Output the [X, Y] coordinate of the center of the cell containing the given text.  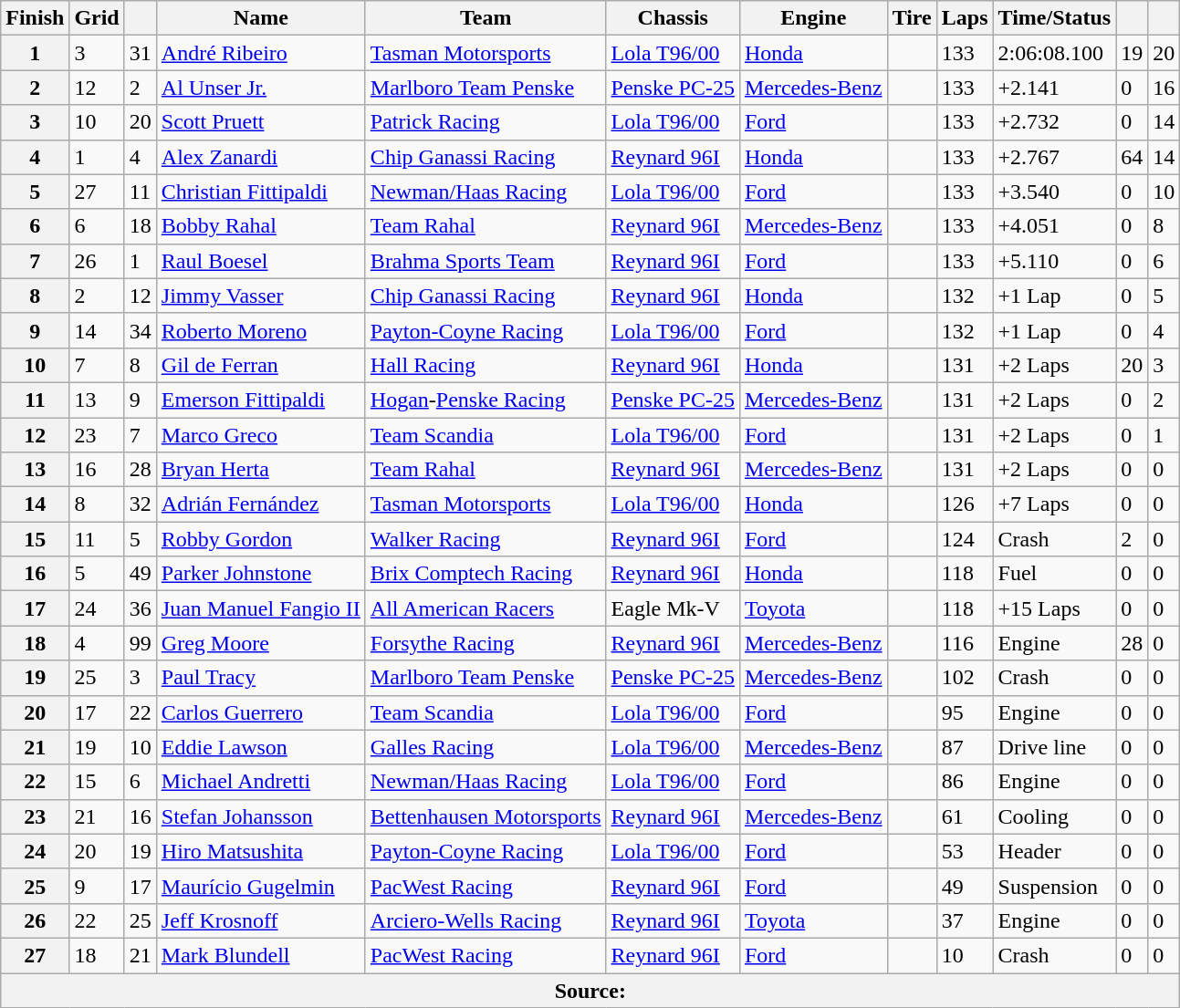
Time/Status [1055, 18]
Scott Pruett [261, 122]
Hogan-Penske Racing [486, 400]
102 [965, 678]
Marco Greco [261, 435]
Bobby Rahal [261, 226]
Cooling [1055, 816]
99 [141, 643]
Eagle Mk-V [673, 608]
+2.732 [1055, 122]
32 [141, 504]
Galles Racing [486, 747]
Name [261, 18]
Greg Moore [261, 643]
Robby Gordon [261, 539]
Walker Racing [486, 539]
Roberto Moreno [261, 330]
Michael Andretti [261, 782]
Paul Tracy [261, 678]
31 [141, 53]
+15 Laps [1055, 608]
37 [965, 920]
Hall Racing [486, 365]
All American Racers [486, 608]
Header [1055, 851]
Suspension [1055, 886]
Parker Johnstone [261, 574]
Bryan Herta [261, 470]
Brix Comptech Racing [486, 574]
124 [965, 539]
Fuel [1055, 574]
Hiro Matsushita [261, 851]
61 [965, 816]
Christian Fittipaldi [261, 192]
Chassis [673, 18]
Raul Boesel [261, 261]
86 [965, 782]
2:06:08.100 [1055, 53]
Jeff Krosnoff [261, 920]
Mark Blundell [261, 955]
Stefan Johansson [261, 816]
87 [965, 747]
Arciero-Wells Racing [486, 920]
Patrick Racing [486, 122]
+2.141 [1055, 88]
36 [141, 608]
Gil de Ferran [261, 365]
Finish [35, 18]
116 [965, 643]
53 [965, 851]
34 [141, 330]
+5.110 [1055, 261]
Maurício Gugelmin [261, 886]
Eddie Lawson [261, 747]
Jimmy Vasser [261, 296]
Emerson Fittipaldi [261, 400]
Brahma Sports Team [486, 261]
Laps [965, 18]
Carlos Guerrero [261, 712]
Source: [590, 990]
126 [965, 504]
+3.540 [1055, 192]
André Ribeiro [261, 53]
Tire [912, 18]
Team [486, 18]
+4.051 [1055, 226]
Drive line [1055, 747]
Forsythe Racing [486, 643]
+7 Laps [1055, 504]
Bettenhausen Motorsports [486, 816]
64 [1132, 157]
Adrián Fernández [261, 504]
+2.767 [1055, 157]
95 [965, 712]
Alex Zanardi [261, 157]
Juan Manuel Fangio II [261, 608]
Al Unser Jr. [261, 88]
Grid [97, 18]
